For the text-containing cell, return its midpoint in [x, y] coordinate format. 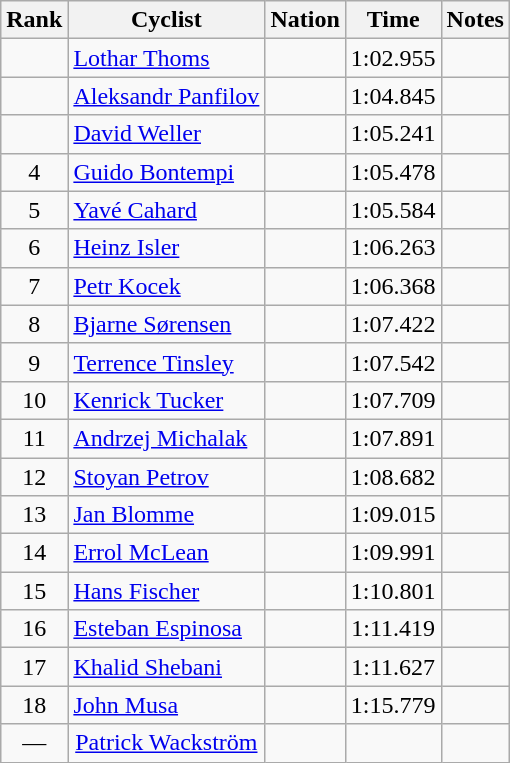
16 [34, 629]
1:11.627 [393, 667]
1:05.584 [393, 210]
8 [34, 324]
Stoyan Petrov [166, 477]
15 [34, 591]
10 [34, 400]
1:05.241 [393, 134]
6 [34, 248]
1:15.779 [393, 705]
13 [34, 515]
4 [34, 172]
Guido Bontempi [166, 172]
17 [34, 667]
Andrzej Michalak [166, 438]
Time [393, 20]
1:05.478 [393, 172]
Nation [305, 20]
1:10.801 [393, 591]
1:07.542 [393, 362]
Lothar Thoms [166, 58]
David Weller [166, 134]
Khalid Shebani [166, 667]
John Musa [166, 705]
1:09.991 [393, 553]
1:07.709 [393, 400]
Heinz Isler [166, 248]
1:08.682 [393, 477]
Jan Blomme [166, 515]
Bjarne Sørensen [166, 324]
1:06.263 [393, 248]
Terrence Tinsley [166, 362]
12 [34, 477]
Esteban Espinosa [166, 629]
1:06.368 [393, 286]
Petr Kocek [166, 286]
1:04.845 [393, 96]
5 [34, 210]
14 [34, 553]
Cyclist [166, 20]
1:07.422 [393, 324]
— [34, 743]
Kenrick Tucker [166, 400]
7 [34, 286]
1:09.015 [393, 515]
Notes [475, 20]
11 [34, 438]
1:02.955 [393, 58]
Aleksandr Panfilov [166, 96]
9 [34, 362]
Hans Fischer [166, 591]
Patrick Wackström [166, 743]
1:11.419 [393, 629]
Rank [34, 20]
18 [34, 705]
1:07.891 [393, 438]
Errol McLean [166, 553]
Yavé Cahard [166, 210]
